Scan for the cell matching the given text and deliver its [X, Y] coordinate at center. 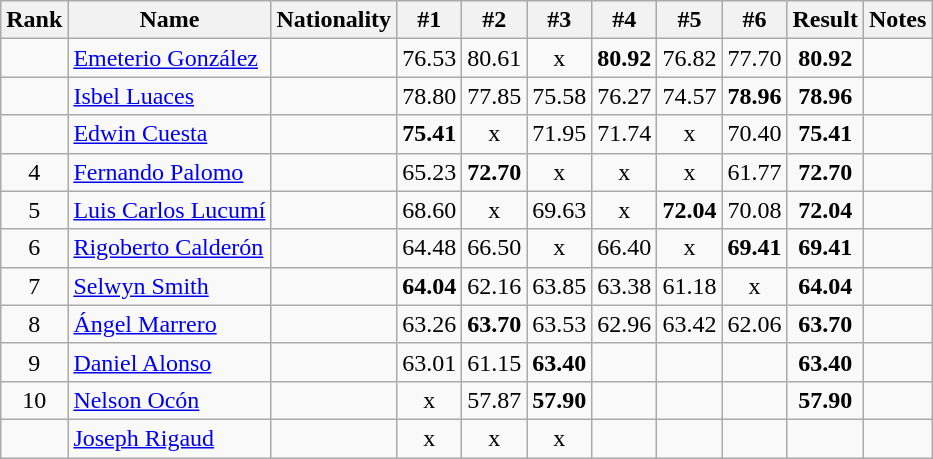
#1 [430, 20]
70.40 [754, 134]
69.63 [560, 210]
77.70 [754, 58]
80.61 [494, 58]
63.42 [690, 324]
Joseph Rigaud [170, 438]
Notes [897, 20]
Name [170, 20]
63.53 [560, 324]
61.18 [690, 286]
62.96 [624, 324]
Rigoberto Calderón [170, 248]
64.48 [430, 248]
7 [34, 286]
Emeterio González [170, 58]
76.82 [690, 58]
61.77 [754, 172]
10 [34, 400]
#3 [560, 20]
68.60 [430, 210]
57.87 [494, 400]
Nelson Ocón [170, 400]
Rank [34, 20]
71.95 [560, 134]
63.01 [430, 362]
66.50 [494, 248]
65.23 [430, 172]
63.38 [624, 286]
66.40 [624, 248]
76.53 [430, 58]
Selwyn Smith [170, 286]
#5 [690, 20]
Daniel Alonso [170, 362]
70.08 [754, 210]
Ángel Marrero [170, 324]
Nationality [334, 20]
76.27 [624, 96]
61.15 [494, 362]
62.06 [754, 324]
63.85 [560, 286]
#2 [494, 20]
63.26 [430, 324]
75.58 [560, 96]
Edwin Cuesta [170, 134]
8 [34, 324]
78.80 [430, 96]
9 [34, 362]
#4 [624, 20]
77.85 [494, 96]
74.57 [690, 96]
6 [34, 248]
Isbel Luaces [170, 96]
Result [825, 20]
4 [34, 172]
Luis Carlos Lucumí [170, 210]
62.16 [494, 286]
5 [34, 210]
#6 [754, 20]
Fernando Palomo [170, 172]
71.74 [624, 134]
